Output the (X, Y) coordinate of the center of the cell containing the given text.  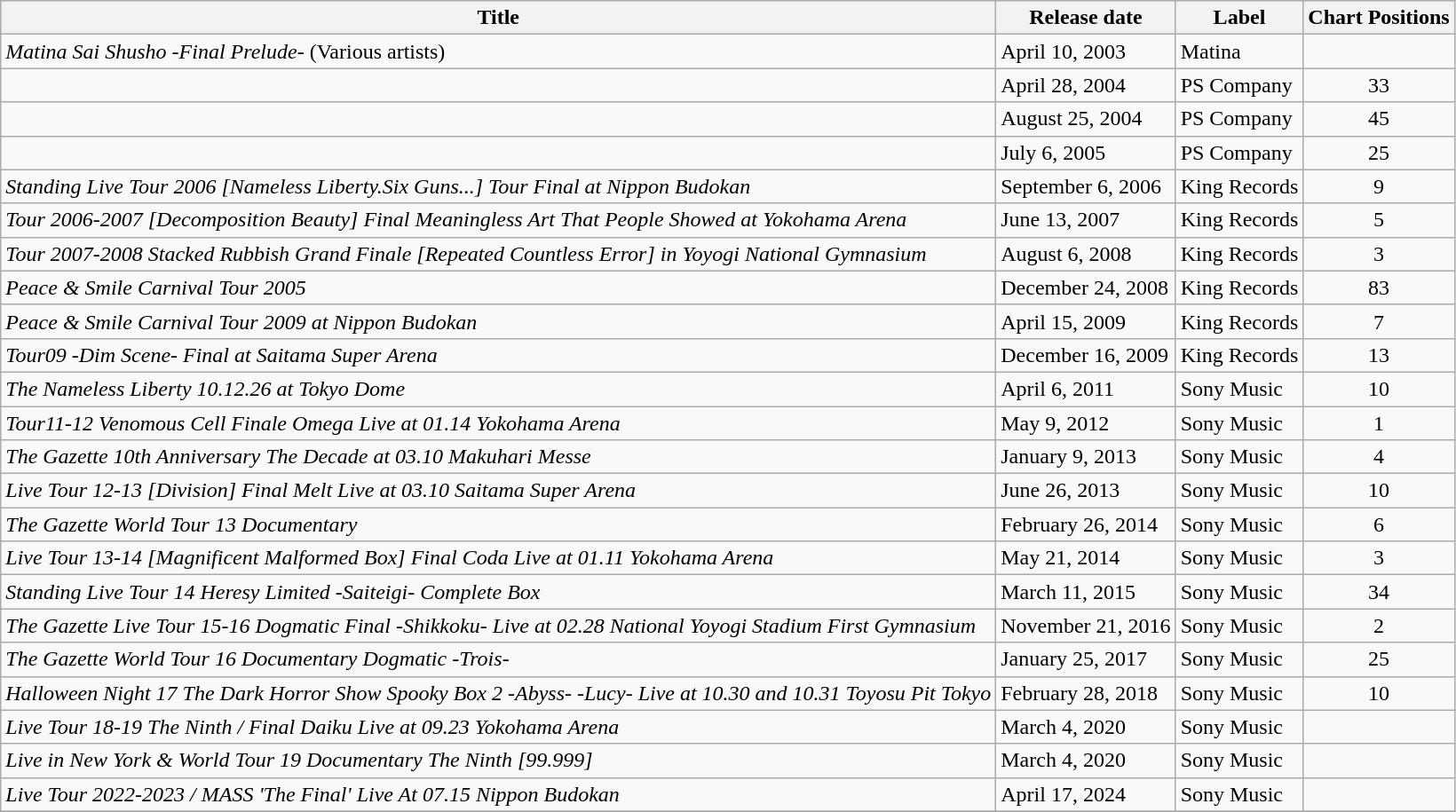
83 (1379, 288)
June 13, 2007 (1086, 220)
April 10, 2003 (1086, 51)
February 28, 2018 (1086, 693)
Tour 2007-2008 Stacked Rubbish Grand Finale [Repeated Countless Error] in Yoyogi National Gymnasium (499, 254)
January 25, 2017 (1086, 659)
November 21, 2016 (1086, 626)
July 6, 2005 (1086, 153)
Live Tour 13-14 [Magnificent Malformed Box] Final Coda Live at 01.11 Yokohama Arena (499, 558)
Halloween Night 17 The Dark Horror Show Spooky Box 2 -Abyss- -Lucy- Live at 10.30 and 10.31 Toyosu Pit Tokyo (499, 693)
August 25, 2004 (1086, 119)
March 11, 2015 (1086, 592)
Title (499, 18)
2 (1379, 626)
The Nameless Liberty 10.12.26 at Tokyo Dome (499, 389)
September 6, 2006 (1086, 186)
Peace & Smile Carnival Tour 2005 (499, 288)
April 6, 2011 (1086, 389)
34 (1379, 592)
The Gazette World Tour 13 Documentary (499, 524)
February 26, 2014 (1086, 524)
Live Tour 2022-2023 / MASS 'The Final' Live At 07.15 Nippon Budokan (499, 794)
13 (1379, 355)
The Gazette 10th Anniversary The Decade at 03.10 Makuhari Messe (499, 457)
Tour11-12 Venomous Cell Finale Omega Live at 01.14 Yokohama Arena (499, 423)
Matina (1239, 51)
33 (1379, 85)
Live Tour 18-19 The Ninth / Final Daiku Live at 09.23 Yokohama Arena (499, 727)
August 6, 2008 (1086, 254)
Standing Live Tour 2006 [Nameless Liberty.Six Guns...] Tour Final at Nippon Budokan (499, 186)
Matina Sai Shusho -Final Prelude- (Various artists) (499, 51)
Live in New York & World Tour 19 Documentary The Ninth [99.999] (499, 761)
December 16, 2009 (1086, 355)
Live Tour 12-13 [Division] Final Melt Live at 03.10 Saitama Super Arena (499, 491)
6 (1379, 524)
Release date (1086, 18)
9 (1379, 186)
December 24, 2008 (1086, 288)
4 (1379, 457)
5 (1379, 220)
January 9, 2013 (1086, 457)
Peace & Smile Carnival Tour 2009 at Nippon Budokan (499, 321)
April 28, 2004 (1086, 85)
The Gazette Live Tour 15-16 Dogmatic Final -Shikkoku- Live at 02.28 National Yoyogi Stadium First Gymnasium (499, 626)
May 9, 2012 (1086, 423)
Chart Positions (1379, 18)
Tour 2006-2007 [Decomposition Beauty] Final Meaningless Art That People Showed at Yokohama Arena (499, 220)
April 17, 2024 (1086, 794)
June 26, 2013 (1086, 491)
Label (1239, 18)
1 (1379, 423)
45 (1379, 119)
May 21, 2014 (1086, 558)
Standing Live Tour 14 Heresy Limited -Saiteigi- Complete Box (499, 592)
April 15, 2009 (1086, 321)
7 (1379, 321)
The Gazette World Tour 16 Documentary Dogmatic -Trois- (499, 659)
Tour09 -Dim Scene- Final at Saitama Super Arena (499, 355)
